Output the (X, Y) coordinate of the center of the cell containing the given text.  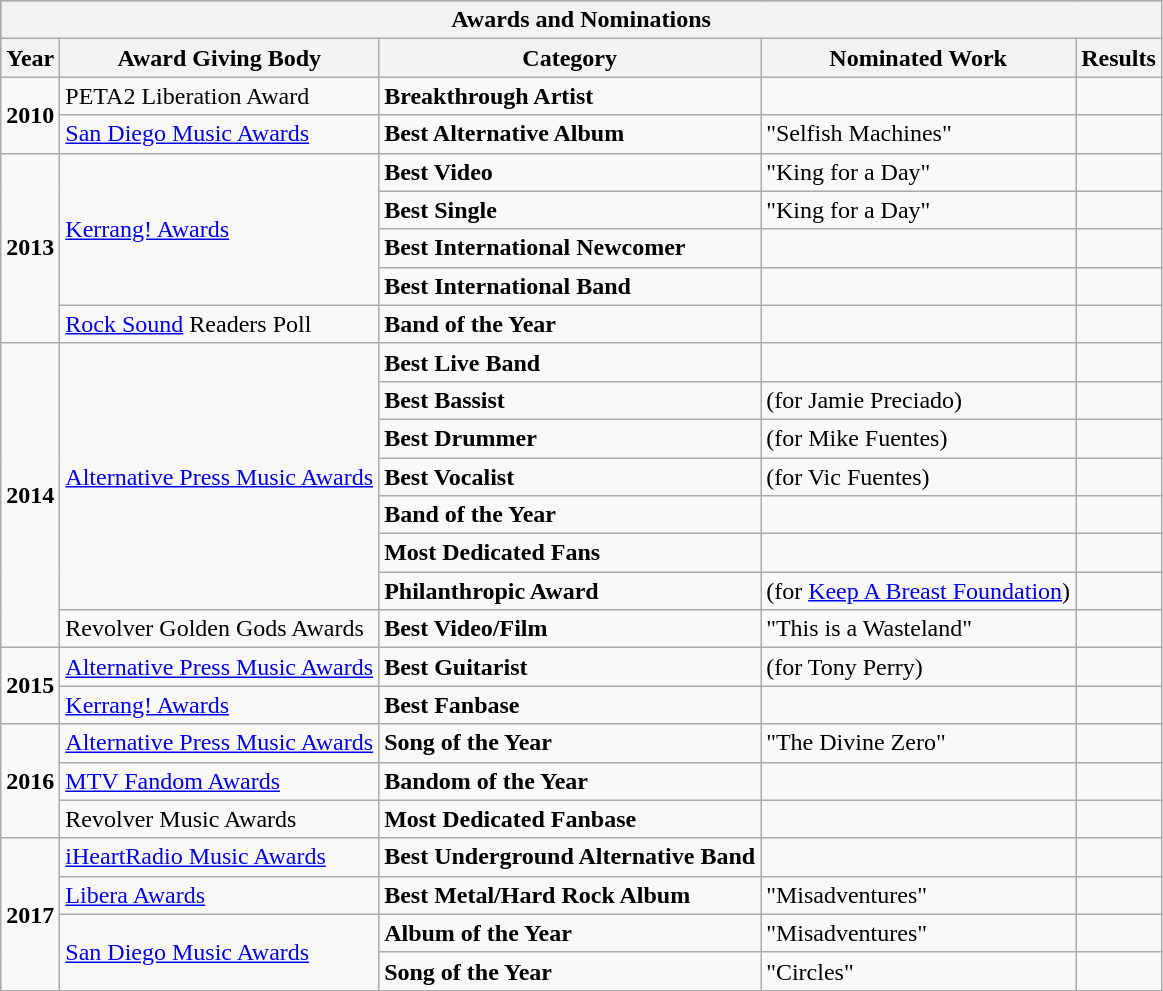
Best Metal/Hard Rock Album (570, 895)
Awards and Nominations (582, 20)
Bandom of the Year (570, 781)
iHeartRadio Music Awards (220, 857)
"The Divine Zero" (918, 743)
Revolver Music Awards (220, 819)
(for Keep A Breast Foundation) (918, 591)
Libera Awards (220, 895)
"Selfish Machines" (918, 134)
(for Vic Fuentes) (918, 477)
Best Guitarist (570, 667)
Category (570, 58)
Best Single (570, 210)
Philanthropic Award (570, 591)
Best Video (570, 172)
Best Bassist (570, 400)
Best Video/Film (570, 629)
Breakthrough Artist (570, 96)
PETA2 Liberation Award (220, 96)
Best Drummer (570, 438)
(for Mike Fuentes) (918, 438)
2015 (30, 686)
Award Giving Body (220, 58)
Most Dedicated Fanbase (570, 819)
Year (30, 58)
Best International Band (570, 286)
Nominated Work (918, 58)
"This is a Wasteland" (918, 629)
Best Fanbase (570, 705)
2014 (30, 495)
Album of the Year (570, 933)
2010 (30, 115)
Revolver Golden Gods Awards (220, 629)
2017 (30, 914)
Best Underground Alternative Band (570, 857)
2016 (30, 781)
MTV Fandom Awards (220, 781)
Best Alternative Album (570, 134)
2013 (30, 248)
Rock Sound Readers Poll (220, 324)
Best Live Band (570, 362)
Most Dedicated Fans (570, 553)
(for Jamie Preciado) (918, 400)
Best Vocalist (570, 477)
Best International Newcomer (570, 248)
"Circles" (918, 971)
(for Tony Perry) (918, 667)
Results (1119, 58)
